Pinpoint the cell where the given text exists, returning its [X, Y] midpoint coordinate. 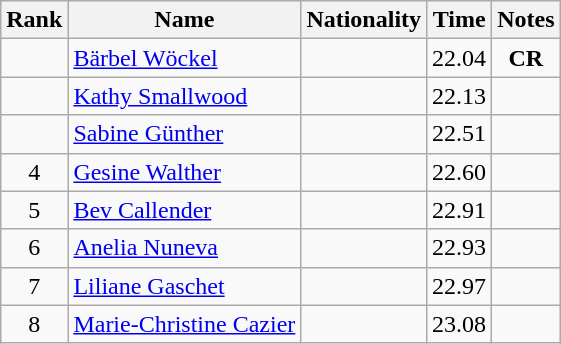
Anelia Nuneva [184, 248]
Rank [34, 20]
Name [184, 20]
Gesine Walther [184, 172]
Notes [526, 20]
Kathy Smallwood [184, 96]
22.91 [460, 210]
CR [526, 58]
7 [34, 286]
5 [34, 210]
4 [34, 172]
Nationality [364, 20]
Bev Callender [184, 210]
Liliane Gaschet [184, 286]
6 [34, 248]
22.13 [460, 96]
Bärbel Wöckel [184, 58]
22.04 [460, 58]
Marie-Christine Cazier [184, 324]
Sabine Günther [184, 134]
22.51 [460, 134]
Time [460, 20]
22.93 [460, 248]
22.97 [460, 286]
23.08 [460, 324]
8 [34, 324]
22.60 [460, 172]
